From the cell containing the given text, extract its center point as [x, y] coordinate. 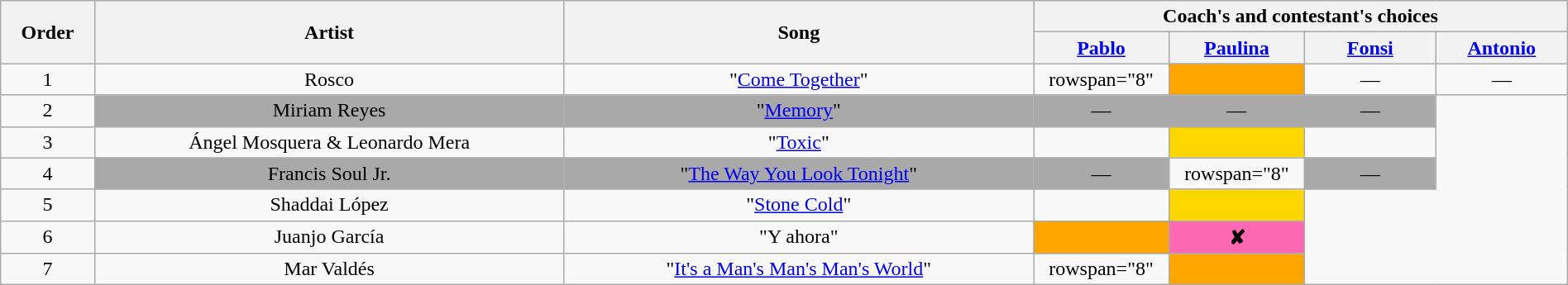
1 [48, 79]
Ángel Mosquera & Leonardo Mera [329, 142]
4 [48, 173]
Miriam Reyes [329, 111]
Pablo [1102, 48]
6 [48, 237]
Coach's and contestant's choices [1301, 17]
"Memory" [799, 111]
Order [48, 32]
Juanjo García [329, 237]
Fonsi [1370, 48]
Antonio [1502, 48]
Shaddai López [329, 205]
2 [48, 111]
Artist [329, 32]
"The Way You Look Tonight" [799, 173]
✘ [1236, 237]
5 [48, 205]
Song [799, 32]
"Stone Cold" [799, 205]
"Toxic" [799, 142]
Rosco [329, 79]
Francis Soul Jr. [329, 173]
"It's a Man's Man's Man's World" [799, 269]
Paulina [1236, 48]
7 [48, 269]
"Come Together" [799, 79]
"Y ahora" [799, 237]
Mar Valdés [329, 269]
3 [48, 142]
